Capture the cell that displays the provided text and extract its [x, y] central coordinate. 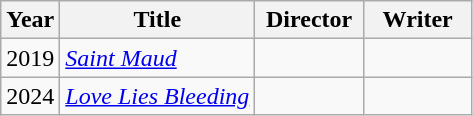
2024 [30, 96]
2019 [30, 58]
Director [310, 20]
Year [30, 20]
Title [158, 20]
Writer [418, 20]
Love Lies Bleeding [158, 96]
Saint Maud [158, 58]
